Identify which cell holds the provided text, then report its [X, Y] central coordinate. 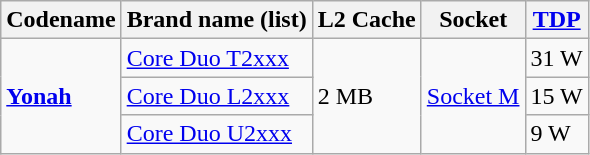
Core Duo T2xxx [216, 58]
15 W [556, 96]
Socket M [473, 96]
2 MB [366, 96]
9 W [556, 134]
Socket [473, 20]
L2 Cache [366, 20]
TDP [556, 20]
Brand name (list) [216, 20]
Yonah [61, 96]
Core Duo L2xxx [216, 96]
Core Duo U2xxx [216, 134]
Codename [61, 20]
31 W [556, 58]
